From the cell containing the given text, extract its center point as [x, y] coordinate. 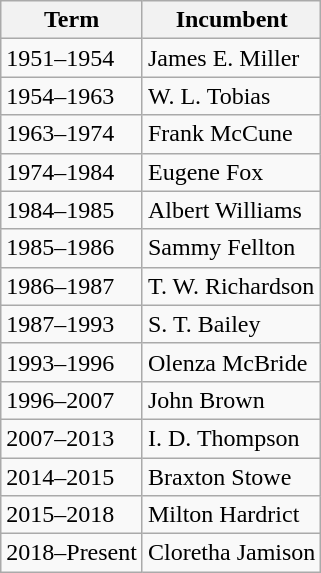
1951–1954 [72, 58]
Sammy Fellton [231, 248]
W. L. Tobias [231, 96]
1974–1984 [72, 172]
1984–1985 [72, 210]
2007–2013 [72, 438]
Braxton Stowe [231, 477]
T. W. Richardson [231, 286]
Olenza McBride [231, 362]
1986–1987 [72, 286]
1963–1974 [72, 134]
John Brown [231, 400]
Cloretha Jamison [231, 553]
1996–2007 [72, 400]
Milton Hardrict [231, 515]
S. T. Bailey [231, 324]
2018–Present [72, 553]
Albert Williams [231, 210]
2014–2015 [72, 477]
2015–2018 [72, 515]
Eugene Fox [231, 172]
1987–1993 [72, 324]
Term [72, 20]
1954–1963 [72, 96]
James E. Miller [231, 58]
1985–1986 [72, 248]
1993–1996 [72, 362]
Incumbent [231, 20]
I. D. Thompson [231, 438]
Frank McCune [231, 134]
